Search for the cell housing the specified text and yield its [x, y] center coordinate. 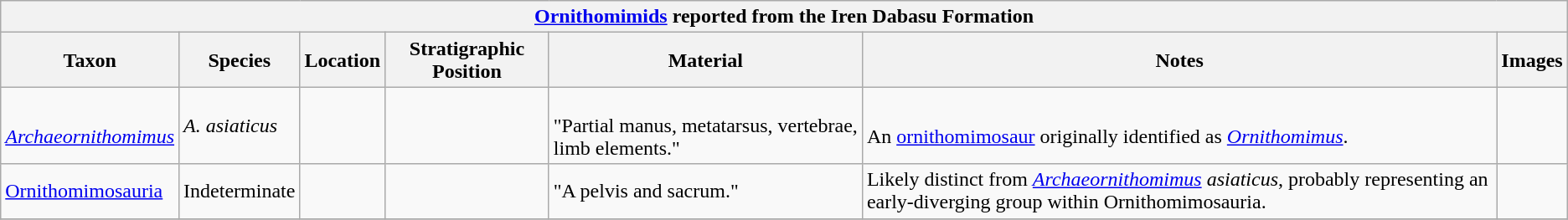
Stratigraphic Position [467, 60]
Ornithomimids reported from the Iren Dabasu Formation [784, 17]
Taxon [90, 60]
Ornithomimosauria [90, 191]
"Partial manus, metatarsus, vertebrae, limb elements." [705, 125]
Images [1532, 60]
Notes [1179, 60]
Location [343, 60]
"A pelvis and sacrum." [705, 191]
Indeterminate [240, 191]
An ornithomimosaur originally identified as Ornithomimus. [1179, 125]
Likely distinct from Archaeornithomimus asiaticus, probably representing an early-diverging group within Ornithomimosauria. [1179, 191]
Archaeornithomimus [90, 125]
Species [240, 60]
A. asiaticus [240, 125]
Material [705, 60]
